Locate the cell with the specified text and output its [X, Y] center coordinate. 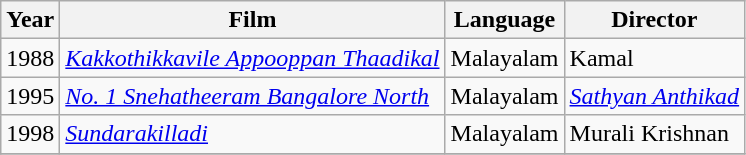
Director [654, 20]
1995 [30, 96]
1998 [30, 134]
Murali Krishnan [654, 134]
Kakkothikkavile Appooppan Thaadikal [252, 58]
1988 [30, 58]
No. 1 Snehatheeram Bangalore North [252, 96]
Language [504, 20]
Film [252, 20]
Kamal [654, 58]
Sundarakilladi [252, 134]
Year [30, 20]
Sathyan Anthikad [654, 96]
